Provide the [X, Y] coordinate of the cell's center where the given text is located.  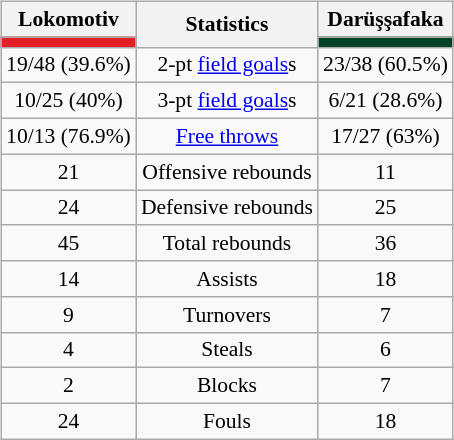
6/21 (28.6%) [386, 101]
14 [68, 279]
Fouls [227, 421]
2-pt field goalss [227, 65]
2 [68, 386]
21 [68, 172]
Steals [227, 350]
Turnovers [227, 314]
25 [386, 208]
11 [386, 172]
6 [386, 350]
3-pt field goalss [227, 101]
19/48 (39.6%) [68, 65]
23/38 (60.5%) [386, 65]
Free throws [227, 136]
10/13 (76.9%) [68, 136]
Defensive rebounds [227, 208]
Assists [227, 279]
Total rebounds [227, 243]
4 [68, 350]
9 [68, 314]
45 [68, 243]
Statistics [227, 24]
Offensive rebounds [227, 172]
Darüşşafaka [386, 19]
10/25 (40%) [68, 101]
17/27 (63%) [386, 136]
Blocks [227, 386]
Lokomotiv [68, 19]
36 [386, 243]
